From the cell containing the given text, extract its center point as [X, Y] coordinate. 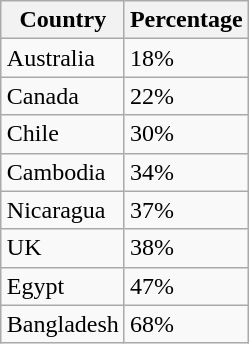
Percentage [186, 20]
30% [186, 134]
37% [186, 210]
34% [186, 172]
68% [186, 324]
Cambodia [62, 172]
Chile [62, 134]
Nicaragua [62, 210]
38% [186, 248]
Canada [62, 96]
Australia [62, 58]
UK [62, 248]
Egypt [62, 286]
18% [186, 58]
Country [62, 20]
22% [186, 96]
47% [186, 286]
Bangladesh [62, 324]
